Capture the cell that displays the provided text and extract its [X, Y] central coordinate. 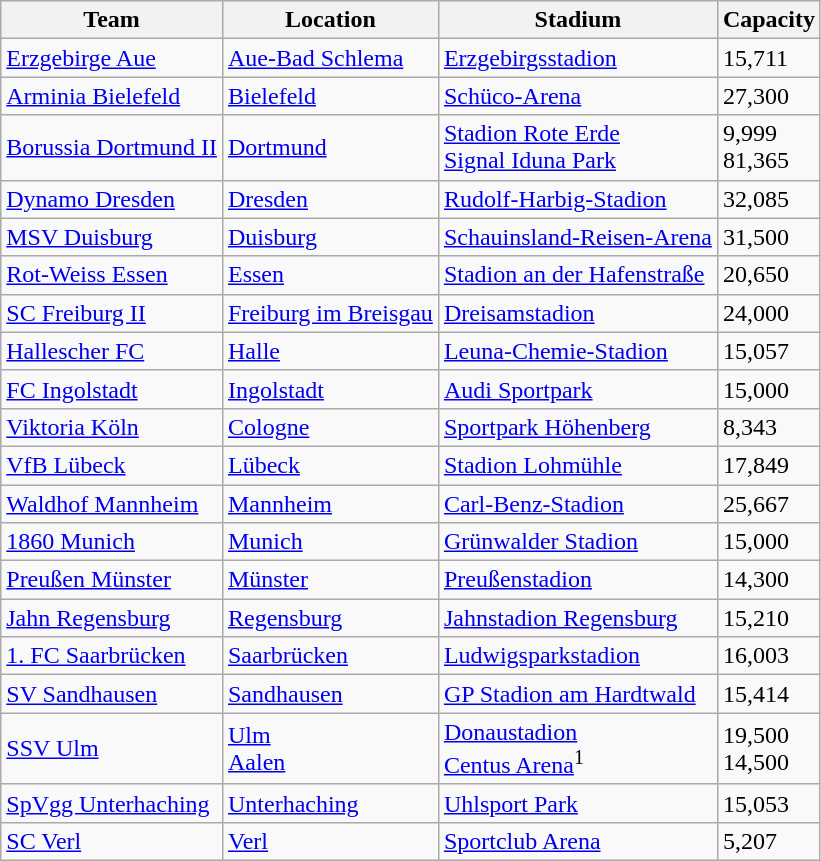
Sandhausen [330, 694]
Preußenstadion [578, 580]
Dreisamstadion [578, 313]
Arminia Bielefeld [112, 96]
25,667 [768, 503]
Unterhaching [330, 803]
Uhlsport Park [578, 803]
DonaustadionCentus Arena1 [578, 749]
Cologne [330, 427]
15,057 [768, 351]
32,085 [768, 199]
Bielefeld [330, 96]
Erzgebirgsstadion [578, 58]
Schüco-Arena [578, 96]
Hallescher FC [112, 351]
Leuna-Chemie-Stadion [578, 351]
5,207 [768, 841]
Münster [330, 580]
Preußen Münster [112, 580]
FC Ingolstadt [112, 389]
Duisburg [330, 237]
Stadium [578, 20]
Stadion Rote ErdeSignal Iduna Park [578, 148]
Capacity [768, 20]
Regensburg [330, 618]
Waldhof Mannheim [112, 503]
15,210 [768, 618]
Stadion Lohmühle [578, 465]
Dortmund [330, 148]
Grünwalder Stadion [578, 542]
24,000 [768, 313]
9,99981,365 [768, 148]
15,053 [768, 803]
Saarbrücken [330, 656]
Stadion an der Hafenstraße [578, 275]
Rot-Weiss Essen [112, 275]
SpVgg Unterhaching [112, 803]
Audi Sportpark [578, 389]
Dresden [330, 199]
SSV Ulm [112, 749]
Lübeck [330, 465]
Halle [330, 351]
Schauinsland-Reisen-Arena [578, 237]
Essen [330, 275]
GP Stadion am Hardtwald [578, 694]
Sportpark Höhenberg [578, 427]
19,50014,500 [768, 749]
SC Freiburg II [112, 313]
Jahn Regensburg [112, 618]
Freiburg im Breisgau [330, 313]
UlmAalen [330, 749]
Location [330, 20]
1860 Munich [112, 542]
15,414 [768, 694]
16,003 [768, 656]
Dynamo Dresden [112, 199]
Jahnstadion Regensburg [578, 618]
Viktoria Köln [112, 427]
17,849 [768, 465]
31,500 [768, 237]
Carl-Benz-Stadion [578, 503]
15,711 [768, 58]
VfB Lübeck [112, 465]
Munich [330, 542]
Sportclub Arena [578, 841]
Mannheim [330, 503]
Ludwigsparkstadion [578, 656]
Erzgebirge Aue [112, 58]
14,300 [768, 580]
SC Verl [112, 841]
Ingolstadt [330, 389]
Verl [330, 841]
SV Sandhausen [112, 694]
1. FC Saarbrücken [112, 656]
MSV Duisburg [112, 237]
27,300 [768, 96]
20,650 [768, 275]
8,343 [768, 427]
Team [112, 20]
Borussia Dortmund II [112, 148]
Rudolf-Harbig-Stadion [578, 199]
Aue-Bad Schlema [330, 58]
